Capture the cell that displays the provided text and extract its (X, Y) central coordinate. 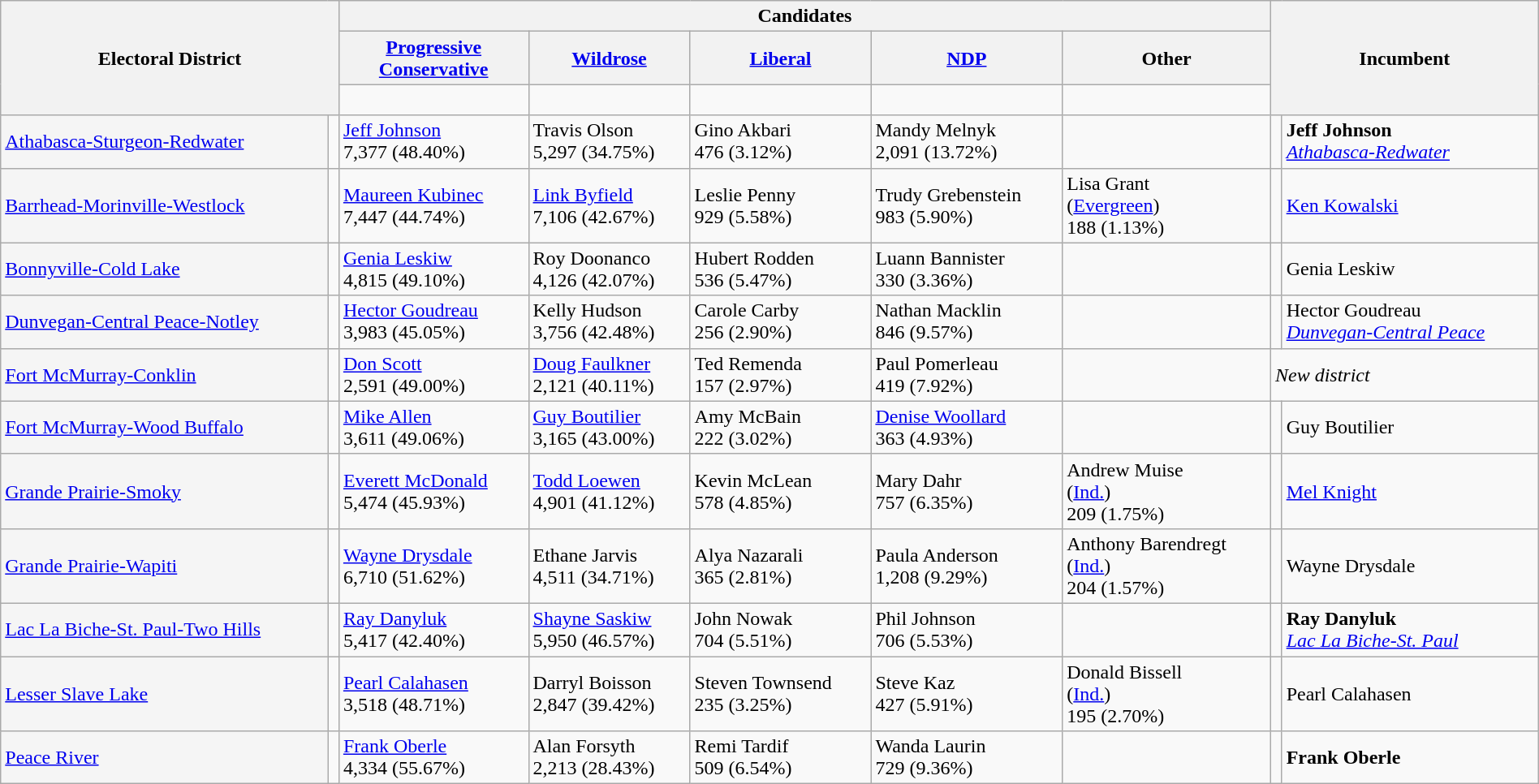
Ray Danyluk5,417 (42.40%) (433, 630)
Denise Woollard363 (4.93%) (967, 427)
Peace River (164, 758)
Nathan Macklin846 (9.57%) (967, 321)
NDP (967, 58)
Ted Remenda157 (2.97%) (781, 375)
Andrew Muise(Ind.)209 (1.75%) (1167, 491)
Dunvegan-Central Peace-Notley (164, 321)
Kevin McLean578 (4.85%) (781, 491)
Grande Prairie-Smoky (164, 491)
Wildrose (609, 58)
Incumbent (1404, 58)
Leslie Penny929 (5.58%) (781, 205)
Fort McMurray-Wood Buffalo (164, 427)
Mary Dahr757 (6.35%) (967, 491)
Genia Leskiw (1410, 269)
Travis Olson5,297 (34.75%) (609, 141)
Hubert Rodden536 (5.47%) (781, 269)
Hector GoudreauDunvegan-Central Peace (1410, 321)
Amy McBain222 (3.02%) (781, 427)
Trudy Grebenstein983 (5.90%) (967, 205)
Lisa Grant(Evergreen)188 (1.13%) (1167, 205)
Hector Goudreau3,983 (45.05%) (433, 321)
Grande Prairie-Wapiti (164, 566)
Steve Kaz427 (5.91%) (967, 693)
Phil Johnson706 (5.53%) (967, 630)
Paul Pomerleau419 (7.92%) (967, 375)
Mandy Melnyk2,091 (13.72%) (967, 141)
Shayne Saskiw5,950 (46.57%) (609, 630)
Todd Loewen4,901 (41.12%) (609, 491)
Genia Leskiw4,815 (49.10%) (433, 269)
Liberal (781, 58)
Frank Oberle4,334 (55.67%) (433, 758)
Wanda Laurin729 (9.36%) (967, 758)
Fort McMurray-Conklin (164, 375)
Other (1167, 58)
Roy Doonanco4,126 (42.07%) (609, 269)
Jeff Johnson7,377 (48.40%) (433, 141)
John Nowak704 (5.51%) (781, 630)
ProgressiveConservative (433, 58)
Athabasca-Sturgeon-Redwater (164, 141)
Link Byfield7,106 (42.67%) (609, 205)
Anthony Barendregt(Ind.)204 (1.57%) (1167, 566)
Don Scott2,591 (49.00%) (433, 375)
Ethane Jarvis4,511 (34.71%) (609, 566)
Ken Kowalski (1410, 205)
Lesser Slave Lake (164, 693)
Darryl Boisson2,847 (39.42%) (609, 693)
Mel Knight (1410, 491)
Guy Boutilier (1410, 427)
Donald Bissell(Ind.)195 (2.70%) (1167, 693)
Pearl Calahasen (1410, 693)
Candidates (804, 16)
Frank Oberle (1410, 758)
Pearl Calahasen3,518 (48.71%) (433, 693)
Kelly Hudson3,756 (42.48%) (609, 321)
Wayne Drysdale6,710 (51.62%) (433, 566)
Jeff JohnsonAthabasca-Redwater (1410, 141)
Luann Bannister330 (3.36%) (967, 269)
Doug Faulkner2,121 (40.11%) (609, 375)
Alan Forsyth2,213 (28.43%) (609, 758)
Paula Anderson1,208 (9.29%) (967, 566)
Guy Boutilier3,165 (43.00%) (609, 427)
Remi Tardif509 (6.54%) (781, 758)
Lac La Biche-St. Paul-Two Hills (164, 630)
Gino Akbari476 (3.12%) (781, 141)
Ray DanylukLac La Biche-St. Paul (1410, 630)
Mike Allen3,611 (49.06%) (433, 427)
Steven Townsend235 (3.25%) (781, 693)
Carole Carby256 (2.90%) (781, 321)
Everett McDonald5,474 (45.93%) (433, 491)
Wayne Drysdale (1410, 566)
New district (1404, 375)
Alya Nazarali365 (2.81%) (781, 566)
Bonnyville-Cold Lake (164, 269)
Barrhead-Morinville-Westlock (164, 205)
Maureen Kubinec7,447 (44.74%) (433, 205)
Electoral District (170, 58)
